Output the (x, y) coordinate of the center of the cell containing the given text.  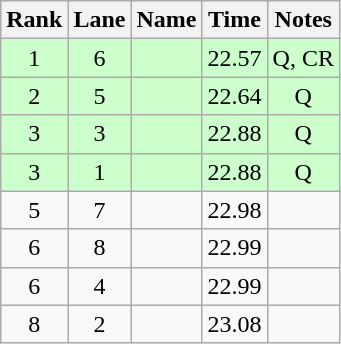
Lane (100, 20)
Q, CR (303, 58)
23.08 (234, 324)
22.57 (234, 58)
22.64 (234, 96)
Notes (303, 20)
4 (100, 286)
Time (234, 20)
Name (166, 20)
7 (100, 210)
Rank (34, 20)
22.98 (234, 210)
